For the text-containing cell, return its midpoint in [x, y] coordinate format. 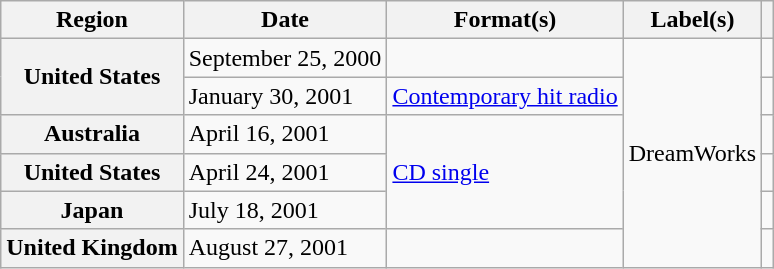
DreamWorks [692, 153]
Australia [92, 134]
April 24, 2001 [285, 172]
Japan [92, 210]
August 27, 2001 [285, 248]
January 30, 2001 [285, 96]
April 16, 2001 [285, 134]
Region [92, 20]
September 25, 2000 [285, 58]
United Kingdom [92, 248]
CD single [505, 172]
July 18, 2001 [285, 210]
Format(s) [505, 20]
Label(s) [692, 20]
Date [285, 20]
Contemporary hit radio [505, 96]
